Return the (X, Y) coordinate for the center point of the cell that contains the specified text.  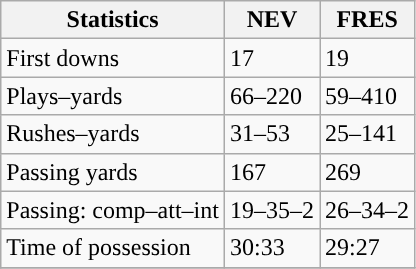
Statistics (113, 20)
Passing yards (113, 172)
Rushes–yards (113, 134)
25–141 (368, 134)
59–410 (368, 96)
19–35–2 (272, 210)
17 (272, 58)
Passing: comp–att–int (113, 210)
66–220 (272, 96)
26–34–2 (368, 210)
30:33 (272, 248)
Plays–yards (113, 96)
19 (368, 58)
31–53 (272, 134)
29:27 (368, 248)
Time of possession (113, 248)
FRES (368, 20)
First downs (113, 58)
269 (368, 172)
NEV (272, 20)
167 (272, 172)
